Scan for the cell matching the given text and deliver its [X, Y] coordinate at center. 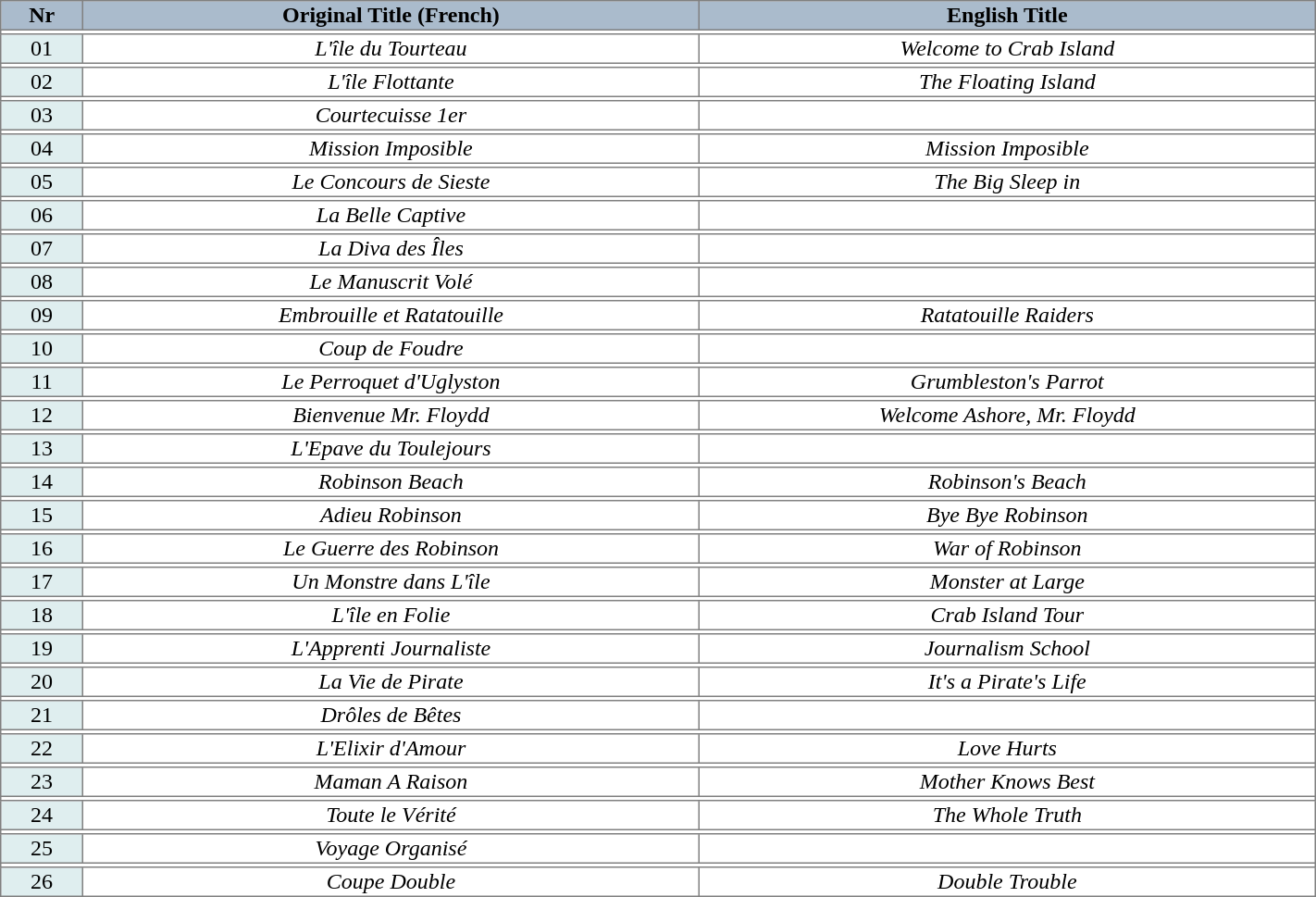
English Title [1007, 16]
14 [43, 482]
It's a Pirate's Life [1007, 682]
15 [43, 516]
Grumbleston's Parrot [1007, 382]
L'Apprenti Journaliste [391, 649]
05 [43, 182]
Courtecuisse 1er [391, 116]
Monster at Large [1007, 582]
24 [43, 816]
Drôles de Bêtes [391, 716]
L'île du Tourteau [391, 49]
Coup de Foudre [391, 349]
04 [43, 149]
Toute le Vérité [391, 816]
Voyage Organisé [391, 849]
25 [43, 849]
Ratatouille Raiders [1007, 316]
19 [43, 649]
Coupe Double [391, 882]
02 [43, 82]
Bye Bye Robinson [1007, 516]
06 [43, 216]
Le Concours de Sieste [391, 182]
Nr [43, 16]
Welcome to Crab Island [1007, 49]
L'île en Folie [391, 616]
L'Elixir d'Amour [391, 749]
Crab Island Tour [1007, 616]
21 [43, 716]
Welcome Ashore, Mr. Floydd [1007, 416]
18 [43, 616]
17 [43, 582]
L'Epave du Toulejours [391, 449]
Journalism School [1007, 649]
Robinson's Beach [1007, 482]
26 [43, 882]
11 [43, 382]
Original Title (French) [391, 16]
Double Trouble [1007, 882]
Love Hurts [1007, 749]
08 [43, 282]
Le Manuscrit Volé [391, 282]
L'île Flottante [391, 82]
03 [43, 116]
La Belle Captive [391, 216]
22 [43, 749]
01 [43, 49]
23 [43, 782]
10 [43, 349]
16 [43, 549]
20 [43, 682]
12 [43, 416]
Le Perroquet d'Uglyston [391, 382]
09 [43, 316]
Maman A Raison [391, 782]
13 [43, 449]
La Vie de Pirate [391, 682]
La Diva des Îles [391, 249]
The Floating Island [1007, 82]
The Whole Truth [1007, 816]
Robinson Beach [391, 482]
The Big Sleep in [1007, 182]
Bienvenue Mr. Floydd [391, 416]
Le Guerre des Robinson [391, 549]
Adieu Robinson [391, 516]
Embrouille et Ratatouille [391, 316]
War of Robinson [1007, 549]
07 [43, 249]
Un Monstre dans L'île [391, 582]
Mother Knows Best [1007, 782]
